Determine the (X, Y) coordinate at the center of the cell enclosing the given text.  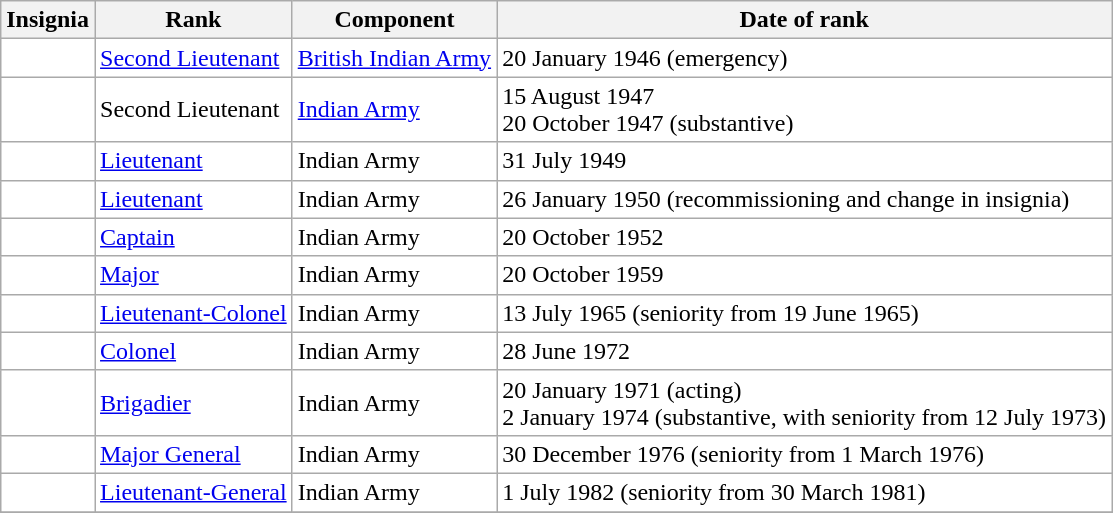
Brigadier (194, 402)
31 July 1949 (804, 161)
Insignia (48, 20)
Captain (194, 237)
Major General (194, 454)
Date of rank (804, 20)
20 October 1959 (804, 275)
Colonel (194, 351)
Major (194, 275)
Component (394, 20)
Lieutenant-Colonel (194, 313)
13 July 1965 (seniority from 19 June 1965) (804, 313)
1 July 1982 (seniority from 30 March 1981) (804, 492)
28 June 1972 (804, 351)
26 January 1950 (recommissioning and change in insignia) (804, 199)
Lieutenant-General (194, 492)
15 August 194720 October 1947 (substantive) (804, 110)
20 October 1952 (804, 237)
20 January 1971 (acting)2 January 1974 (substantive, with seniority from 12 July 1973) (804, 402)
20 January 1946 (emergency) (804, 58)
30 December 1976 (seniority from 1 March 1976) (804, 454)
British Indian Army (394, 58)
Rank (194, 20)
